Scan for the cell matching the given text and deliver its (X, Y) coordinate at center. 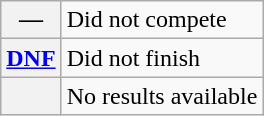
— (31, 20)
DNF (31, 58)
Did not finish (162, 58)
Did not compete (162, 20)
No results available (162, 96)
